Provide the (X, Y) coordinate of the cell's center where the given text is located.  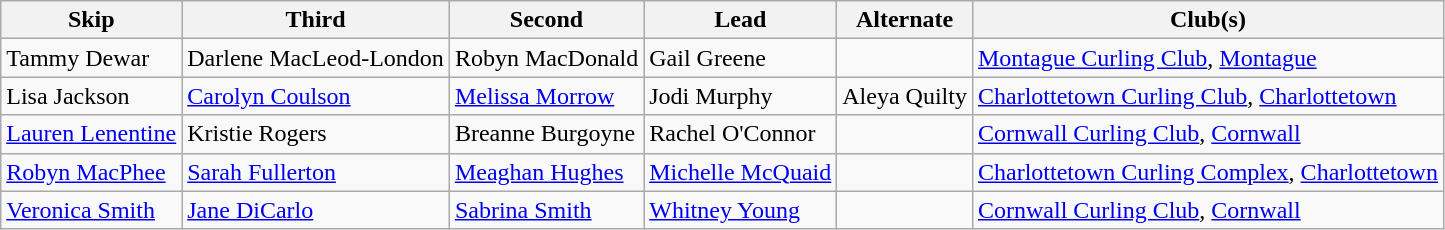
Lisa Jackson (92, 96)
Kristie Rogers (316, 134)
Third (316, 20)
Breanne Burgoyne (546, 134)
Second (546, 20)
Melissa Morrow (546, 96)
Veronica Smith (92, 210)
Sabrina Smith (546, 210)
Darlene MacLeod-London (316, 58)
Lauren Lenentine (92, 134)
Charlottetown Curling Club, Charlottetown (1208, 96)
Skip (92, 20)
Michelle McQuaid (740, 172)
Gail Greene (740, 58)
Aleya Quilty (905, 96)
Meaghan Hughes (546, 172)
Montague Curling Club, Montague (1208, 58)
Whitney Young (740, 210)
Sarah Fullerton (316, 172)
Jane DiCarlo (316, 210)
Club(s) (1208, 20)
Carolyn Coulson (316, 96)
Alternate (905, 20)
Jodi Murphy (740, 96)
Rachel O'Connor (740, 134)
Robyn MacPhee (92, 172)
Tammy Dewar (92, 58)
Lead (740, 20)
Charlottetown Curling Complex, Charlottetown (1208, 172)
Robyn MacDonald (546, 58)
